Extract the [X, Y] coordinate from the center of the cell holding the provided text.  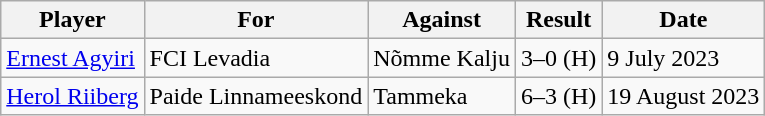
Player [72, 20]
Tammeka [442, 96]
6–3 (H) [558, 96]
3–0 (H) [558, 58]
19 August 2023 [684, 96]
Herol Riiberg [72, 96]
FCI Levadia [256, 58]
Paide Linnameeskond [256, 96]
Against [442, 20]
Nõmme Kalju [442, 58]
For [256, 20]
Result [558, 20]
Date [684, 20]
Ernest Agyiri [72, 58]
9 July 2023 [684, 58]
